Locate the cell with the specified text and output its [X, Y] center coordinate. 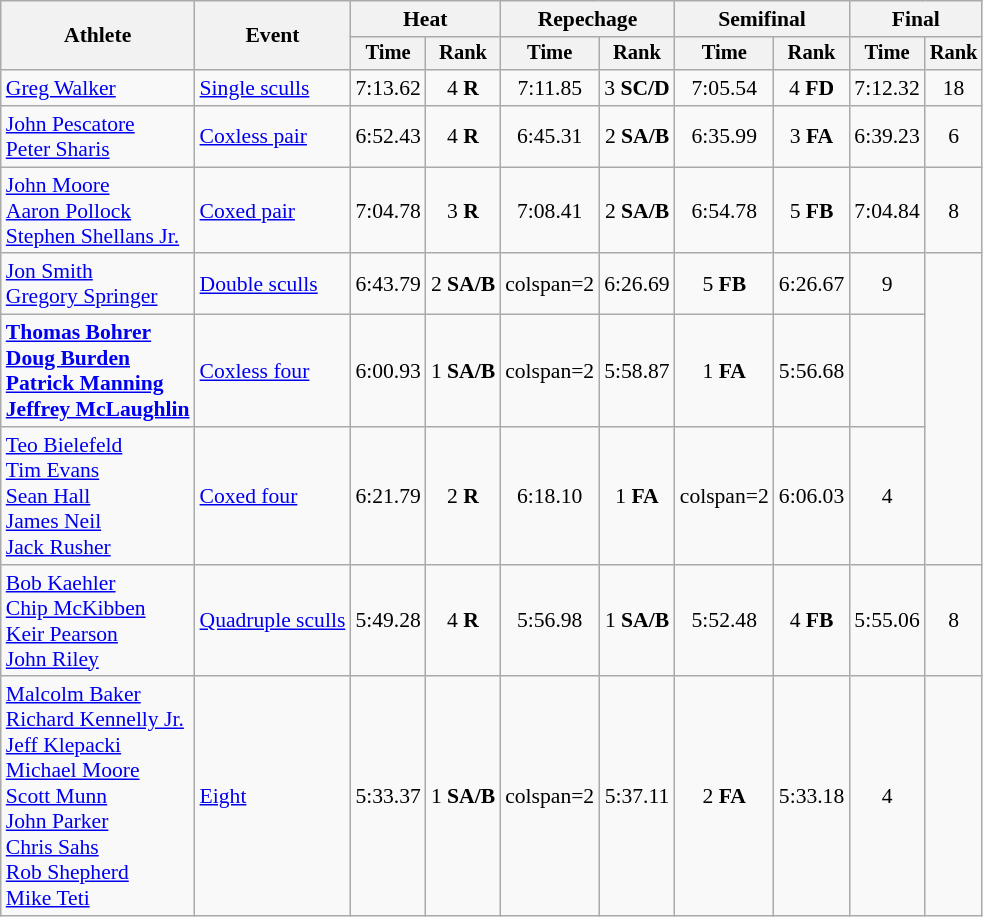
5:56.98 [550, 621]
Coxed four [273, 496]
6:21.79 [388, 496]
6:26.67 [812, 284]
6:18.10 [550, 496]
Bob KaehlerChip McKibbenKeir PearsonJohn Riley [98, 621]
Thomas BohrerDoug BurdenPatrick ManningJeffrey McLaughlin [98, 371]
Repechage [588, 19]
18 [954, 88]
3 R [463, 210]
Malcolm BakerRichard Kennelly Jr.Jeff KlepackiMichael MooreScott MunnJohn ParkerChris SahsRob ShepherdMike Teti [98, 797]
7:04.84 [886, 210]
6:35.99 [724, 136]
9 [886, 284]
3 FA [812, 136]
Jon SmithGregory Springer [98, 284]
6 [954, 136]
Final [916, 19]
Heat [425, 19]
7:11.85 [550, 88]
4 FD [812, 88]
Teo BielefeldTim EvansSean HallJames NeilJack Rusher [98, 496]
Eight [273, 797]
John PescatorePeter Sharis [98, 136]
6:45.31 [550, 136]
3 SC/D [637, 88]
7:05.54 [724, 88]
5:33.18 [812, 797]
Coxless four [273, 371]
Double sculls [273, 284]
2 R [463, 496]
7:08.41 [550, 210]
Athlete [98, 36]
5:37.11 [637, 797]
6:39.23 [886, 136]
5:33.37 [388, 797]
Single sculls [273, 88]
6:43.79 [388, 284]
Quadruple sculls [273, 621]
7:13.62 [388, 88]
5:55.06 [886, 621]
5:56.68 [812, 371]
John MooreAaron PollockStephen Shellans Jr. [98, 210]
5:58.87 [637, 371]
6:06.03 [812, 496]
4 FB [812, 621]
5:49.28 [388, 621]
7:04.78 [388, 210]
6:26.69 [637, 284]
6:54.78 [724, 210]
Semifinal [762, 19]
Greg Walker [98, 88]
2 FA [724, 797]
6:52.43 [388, 136]
Event [273, 36]
5:52.48 [724, 621]
Coxless pair [273, 136]
Coxed pair [273, 210]
6:00.93 [388, 371]
7:12.32 [886, 88]
